Find where the given text appears and provide that cell's center as (x, y) coordinate. 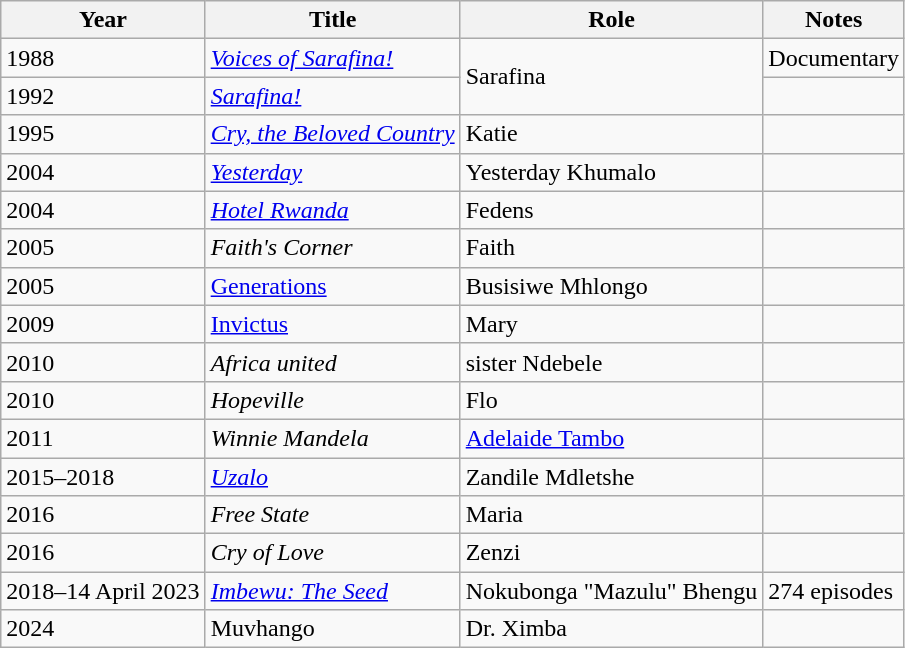
Title (332, 20)
2015–2018 (103, 477)
Cry of Love (332, 553)
Muvhango (332, 629)
Zenzi (612, 553)
2018–14 April 2023 (103, 591)
1988 (103, 58)
Voices of Sarafina! (332, 58)
2009 (103, 324)
Yesterday Khumalo (612, 172)
Africa united (332, 362)
Sarafina! (332, 96)
sister Ndebele (612, 362)
Faith (612, 248)
1992 (103, 96)
1995 (103, 134)
Free State (332, 515)
Adelaide Tambo (612, 438)
2024 (103, 629)
Notes (834, 20)
Year (103, 20)
Flo (612, 400)
Cry, the Beloved Country (332, 134)
Yesterday (332, 172)
Zandile Mdletshe (612, 477)
Documentary (834, 58)
Nokubonga "Mazulu" Bhengu (612, 591)
Dr. Ximba (612, 629)
Katie (612, 134)
Faith's Corner (332, 248)
Generations (332, 286)
Hopeville (332, 400)
Fedens (612, 210)
Hotel Rwanda (332, 210)
Uzalo (332, 477)
Mary (612, 324)
Maria (612, 515)
Winnie Mandela (332, 438)
Busisiwe Mhlongo (612, 286)
Imbewu: The Seed (332, 591)
Role (612, 20)
Sarafina (612, 77)
274 episodes (834, 591)
2011 (103, 438)
Invictus (332, 324)
